Scan for the cell matching the given text and deliver its (x, y) coordinate at center. 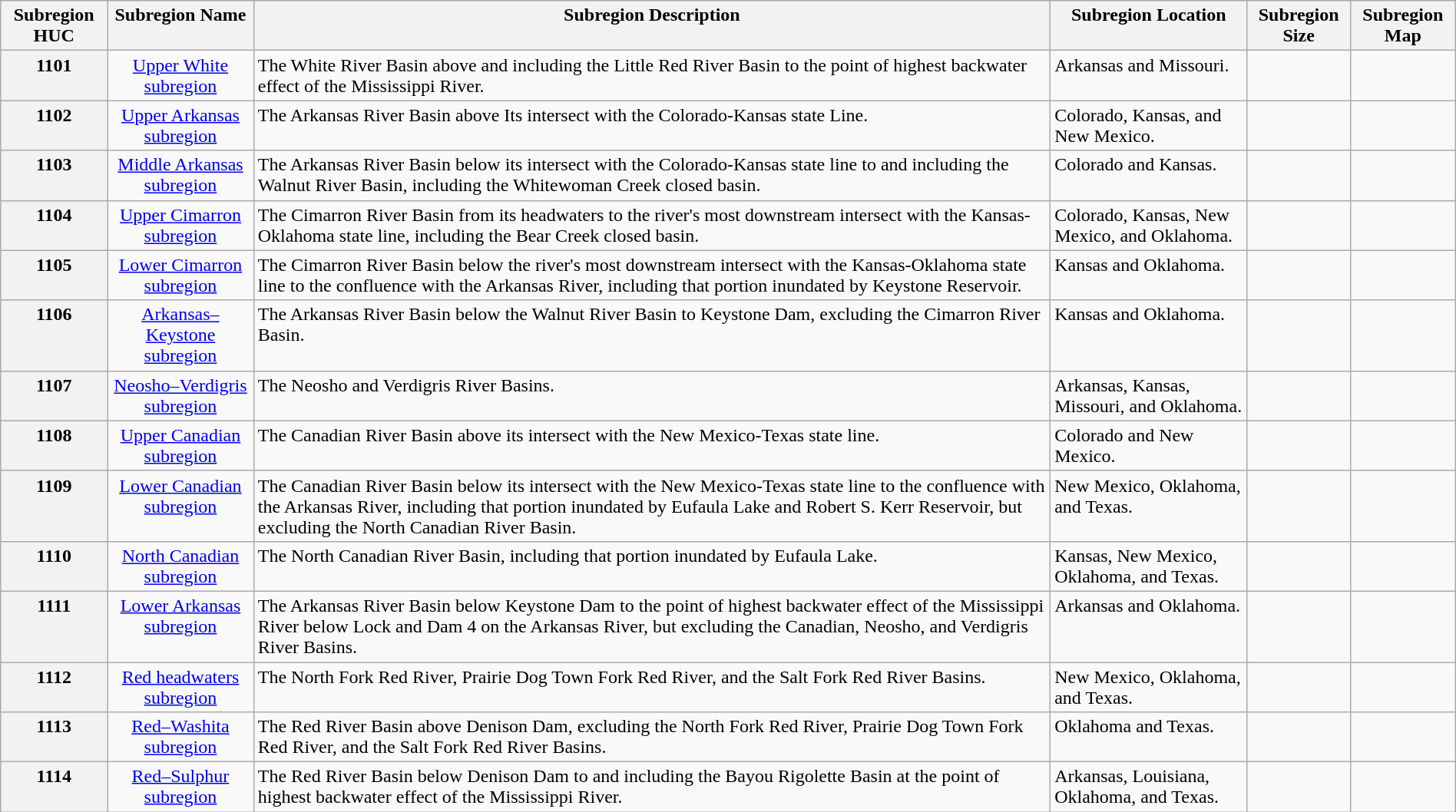
1106 (54, 335)
Arkansas and Oklahoma. (1149, 626)
Colorado and Kansas. (1149, 175)
1113 (54, 737)
Middle Arkansas subregion (180, 175)
1104 (54, 226)
1114 (54, 787)
Subregion Name (180, 26)
Lower Cimarron subregion (180, 275)
Colorado, Kansas, and New Mexico. (1149, 126)
The North Canadian River Basin, including that portion inundated by Eufaula Lake. (651, 566)
Upper Cimarron subregion (180, 226)
Arkansas, Kansas, Missouri, and Oklahoma. (1149, 396)
North Canadian subregion (180, 566)
Red–Washita subregion (180, 737)
1103 (54, 175)
The Red River Basin above Denison Dam, excluding the North Fork Red River, Prairie Dog Town Fork Red River, and the Salt Fork Red River Basins. (651, 737)
The White River Basin above and including the Little Red River Basin to the point of highest backwater effect of the Mississippi River. (651, 75)
The Arkansas River Basin above Its intersect with the Colorado-Kansas state Line. (651, 126)
The North Fork Red River, Prairie Dog Town Fork Red River, and the Salt Fork Red River Basins. (651, 686)
Lower Canadian subregion (180, 506)
Upper Canadian subregion (180, 445)
1109 (54, 506)
1110 (54, 566)
The Arkansas River Basin below the Walnut River Basin to Keystone Dam, excluding the Cimarron River Basin. (651, 335)
Red headwaters subregion (180, 686)
Arkansas, Louisiana, Oklahoma, and Texas. (1149, 787)
Red–Sulphur subregion (180, 787)
Subregion Location (1149, 26)
The Canadian River Basin above its intersect with the New Mexico-Texas state line. (651, 445)
1101 (54, 75)
Oklahoma and Texas. (1149, 737)
Lower Arkansas subregion (180, 626)
The Red River Basin below Denison Dam to and including the Bayou Rigolette Basin at the point of highest backwater effect of the Mississippi River. (651, 787)
Arkansas–Keystone subregion (180, 335)
1108 (54, 445)
Arkansas and Missouri. (1149, 75)
Upper White subregion (180, 75)
1102 (54, 126)
Colorado and New Mexico. (1149, 445)
Subregion Map (1402, 26)
Neosho–Verdigris subregion (180, 396)
Kansas, New Mexico, Oklahoma, and Texas. (1149, 566)
Subregion Size (1299, 26)
Colorado, Kansas, New Mexico, and Oklahoma. (1149, 226)
1105 (54, 275)
Subregion Description (651, 26)
Upper Arkansas subregion (180, 126)
1107 (54, 396)
1111 (54, 626)
Subregion HUC (54, 26)
1112 (54, 686)
The Neosho and Verdigris River Basins. (651, 396)
